Detect which cell encompasses the target text, then output its [X, Y] center coordinate. 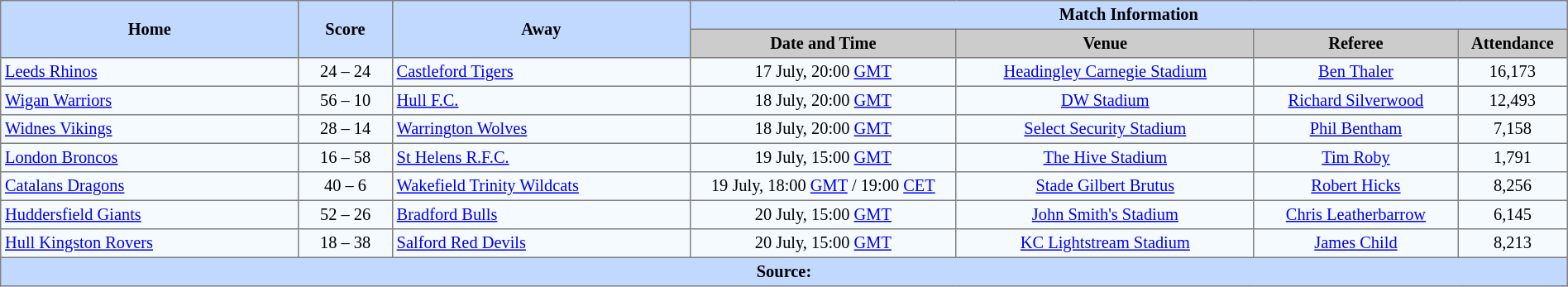
Richard Silverwood [1355, 100]
Catalans Dragons [150, 186]
Source: [784, 271]
John Smith's Stadium [1105, 214]
8,256 [1513, 186]
56 – 10 [346, 100]
Date and Time [823, 43]
Attendance [1513, 43]
Huddersfield Giants [150, 214]
8,213 [1513, 243]
19 July, 18:00 GMT / 19:00 CET [823, 186]
Select Security Stadium [1105, 129]
40 – 6 [346, 186]
Bradford Bulls [541, 214]
6,145 [1513, 214]
Warrington Wolves [541, 129]
52 – 26 [346, 214]
Score [346, 30]
Home [150, 30]
Robert Hicks [1355, 186]
Leeds Rhinos [150, 72]
Away [541, 30]
James Child [1355, 243]
Chris Leatherbarrow [1355, 214]
17 July, 20:00 GMT [823, 72]
12,493 [1513, 100]
Phil Bentham [1355, 129]
Wigan Warriors [150, 100]
Venue [1105, 43]
24 – 24 [346, 72]
Headingley Carnegie Stadium [1105, 72]
Hull Kingston Rovers [150, 243]
The Hive Stadium [1105, 157]
Salford Red Devils [541, 243]
London Broncos [150, 157]
St Helens R.F.C. [541, 157]
Referee [1355, 43]
Castleford Tigers [541, 72]
Hull F.C. [541, 100]
28 – 14 [346, 129]
DW Stadium [1105, 100]
Widnes Vikings [150, 129]
16,173 [1513, 72]
KC Lightstream Stadium [1105, 243]
Tim Roby [1355, 157]
Match Information [1128, 15]
Ben Thaler [1355, 72]
7,158 [1513, 129]
Stade Gilbert Brutus [1105, 186]
1,791 [1513, 157]
16 – 58 [346, 157]
19 July, 15:00 GMT [823, 157]
18 – 38 [346, 243]
Wakefield Trinity Wildcats [541, 186]
